Find where the given text appears and provide that cell's center as (x, y) coordinate. 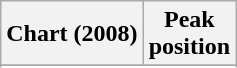
Chart (2008) (72, 34)
Peakposition (189, 34)
